Detect which cell encompasses the target text, then output its [X, Y] center coordinate. 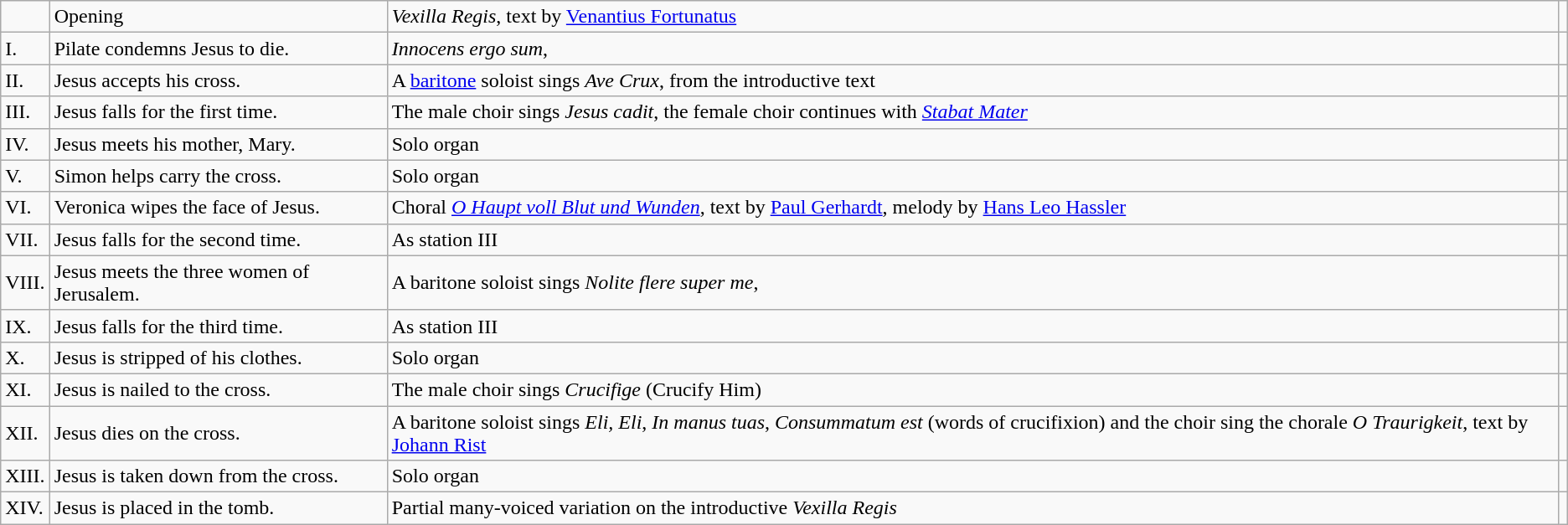
Jesus falls for the first time. [218, 112]
The male choir sings Jesus cadit, the female choir continues with Stabat Mater [972, 112]
Jesus falls for the third time. [218, 326]
A baritone soloist sings Nolite flere super me, [972, 283]
V. [25, 176]
Partial many-voiced variation on the introductive Vexilla Regis [972, 508]
III. [25, 112]
Jesus meets the three women of Jerusalem. [218, 283]
A baritone soloist sings Ave Crux, from the introductive text [972, 80]
Jesus is nailed to the cross. [218, 389]
Jesus is taken down from the cross. [218, 476]
Vexilla Regis, text by Venantius Fortunatus [972, 17]
Jesus dies on the cross. [218, 432]
Choral O Haupt voll Blut und Wunden, text by Paul Gerhardt, melody by Hans Leo Hassler [972, 208]
IX. [25, 326]
XIII. [25, 476]
Simon helps carry the cross. [218, 176]
Pilate condemns Jesus to die. [218, 49]
I. [25, 49]
Jesus falls for the second time. [218, 239]
Jesus is placed in the tomb. [218, 508]
II. [25, 80]
VIII. [25, 283]
Innocens ergo sum, [972, 49]
X. [25, 358]
XIV. [25, 508]
The male choir sings Crucifige (Crucify Him) [972, 389]
IV. [25, 144]
XI. [25, 389]
VII. [25, 239]
Veronica wipes the face of Jesus. [218, 208]
XII. [25, 432]
Jesus is stripped of his clothes. [218, 358]
Jesus meets his mother, Mary. [218, 144]
VI. [25, 208]
Opening [218, 17]
Jesus accepts his cross. [218, 80]
